Locate the cell with the specified text and output its (x, y) center coordinate. 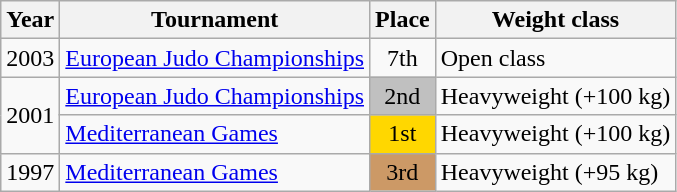
Year (30, 20)
Tournament (215, 20)
2003 (30, 58)
2nd (403, 96)
1st (403, 134)
3rd (403, 172)
7th (403, 58)
1997 (30, 172)
Place (403, 20)
2001 (30, 115)
Open class (556, 58)
Heavyweight (+95 kg) (556, 172)
Weight class (556, 20)
